Determine the [x, y] coordinate at the center of the cell enclosing the given text.  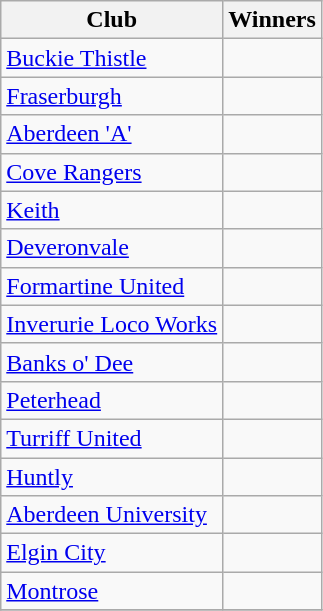
Fraserburgh [112, 96]
Peterhead [112, 400]
Aberdeen 'A' [112, 134]
Huntly [112, 477]
Banks o' Dee [112, 362]
Inverurie Loco Works [112, 324]
Elgin City [112, 553]
Club [112, 20]
Montrose [112, 591]
Winners [272, 20]
Deveronvale [112, 248]
Formartine United [112, 286]
Turriff United [112, 438]
Cove Rangers [112, 172]
Aberdeen University [112, 515]
Keith [112, 210]
Buckie Thistle [112, 58]
